Detect which cell encompasses the target text, then output its (X, Y) center coordinate. 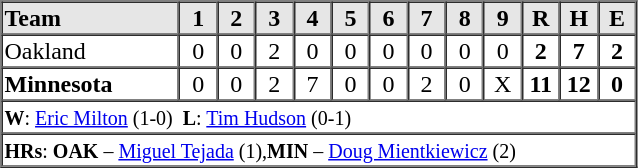
11 (541, 84)
H (579, 18)
6 (388, 18)
9 (503, 18)
12 (579, 84)
X (503, 84)
3 (274, 18)
R (541, 18)
Minnesota (91, 84)
1 (198, 18)
HRs: OAK – Miguel Tejada (1),MIN – Doug Mientkiewicz (2) (319, 150)
Team (91, 18)
5 (350, 18)
Oakland (91, 50)
4 (312, 18)
W: Eric Milton (1-0) L: Tim Hudson (0-1) (319, 116)
8 (465, 18)
E (617, 18)
